Pinpoint the cell where the given text exists, returning its [x, y] midpoint coordinate. 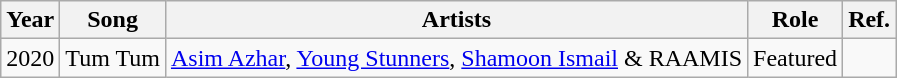
Featured [796, 58]
Ref. [870, 20]
Role [796, 20]
Song [113, 20]
Tum Tum [113, 58]
Artists [456, 20]
Year [30, 20]
2020 [30, 58]
Asim Azhar, Young Stunners, Shamoon Ismail & RAAMIS [456, 58]
